Search for the cell housing the specified text and yield its [x, y] center coordinate. 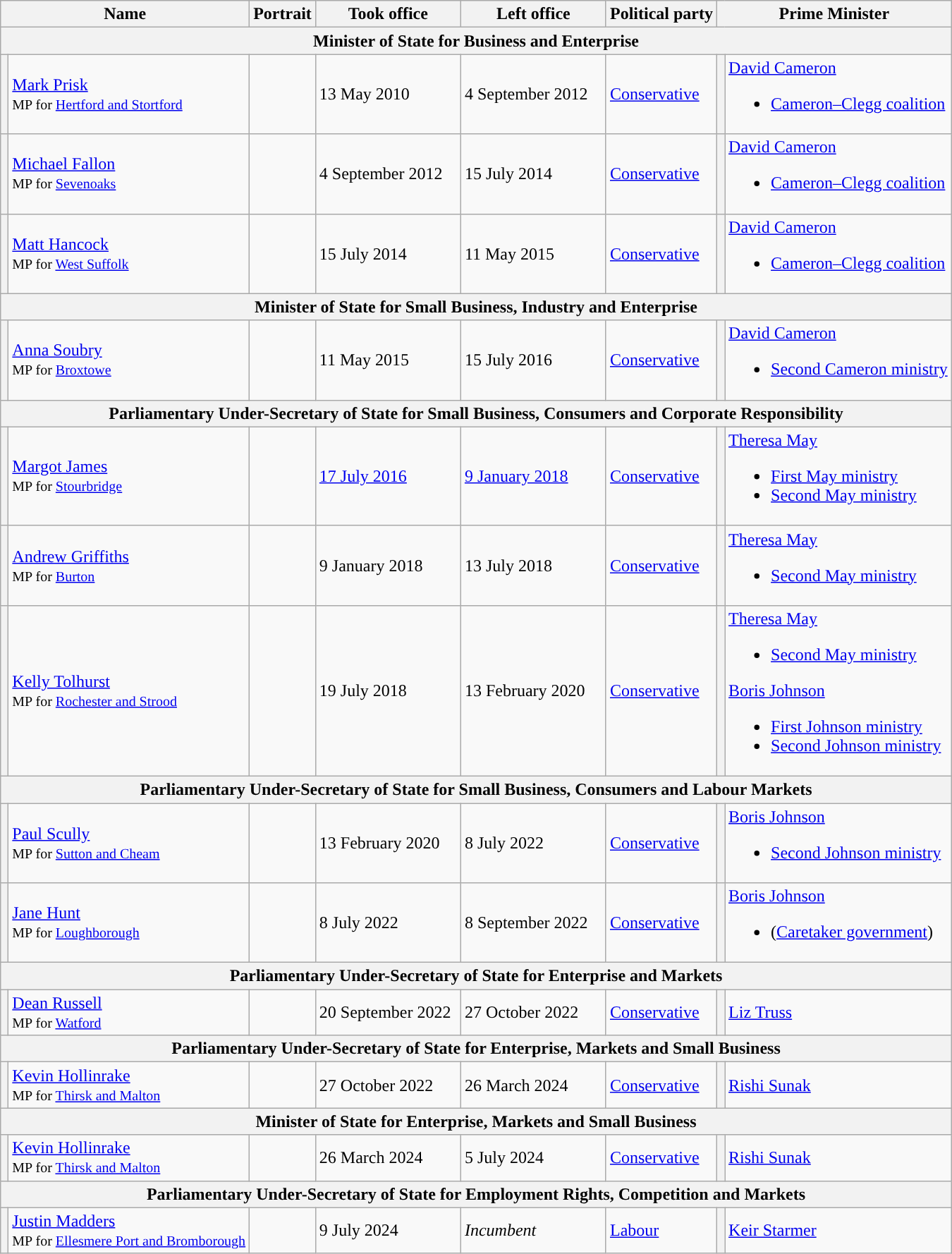
Minister of State for Enterprise, Markets and Small Business [476, 1121]
Michael Fallon MP for Sevenoaks [129, 174]
Portrait [283, 14]
19 July 2018 [388, 690]
20 September 2022 [388, 1013]
Paul Scully MP for Sutton and Cheam [129, 842]
Boris Johnson(Caretaker government) [838, 923]
Parliamentary Under-Secretary of State for Small Business, Consumers and Labour Markets [476, 789]
Minister of State for Small Business, Industry and Enterprise [476, 307]
Jane Hunt MP for Loughborough [129, 923]
9 July 2024 [388, 1230]
17 July 2016 [388, 476]
Margot James MP for Stourbridge [129, 476]
15 July 2016 [533, 360]
Anna Soubry MP for Broxtowe [129, 360]
Mark Prisk MP for Hertford and Stortford [129, 95]
Name [126, 14]
Boris JohnsonSecond Johnson ministry [838, 842]
Prime Minister [834, 14]
Parliamentary Under-Secretary of State for Enterprise and Markets [476, 976]
Theresa MaySecond May ministry [838, 566]
Minister of State for Business and Enterprise [476, 41]
Took office [388, 14]
Theresa MayFirst May ministrySecond May ministry [838, 476]
Justin Madders MP for Ellesmere Port and Bromborough [129, 1230]
Dean Russell MP for Watford [129, 1013]
Kelly Tolhurst MP for Rochester and Strood [129, 690]
Keir Starmer [838, 1230]
Political party [661, 14]
13 May 2010 [388, 95]
Theresa MaySecond May ministryBoris JohnsonFirst Johnson ministrySecond Johnson ministry [838, 690]
5 July 2024 [533, 1158]
Labour [661, 1230]
Parliamentary Under-Secretary of State for Small Business, Consumers and Corporate Responsibility [476, 413]
Parliamentary Under-Secretary of State for Enterprise, Markets and Small Business [476, 1049]
13 July 2018 [533, 566]
Incumbent [533, 1230]
Liz Truss [838, 1013]
David CameronSecond Cameron ministry [838, 360]
Parliamentary Under-Secretary of State for Employment Rights, Competition and Markets [476, 1194]
8 September 2022 [533, 923]
Matt Hancock MP for West Suffolk [129, 254]
Left office [533, 14]
Andrew Griffiths MP for Burton [129, 566]
